Find where the given text appears and provide that cell's center as [x, y] coordinate. 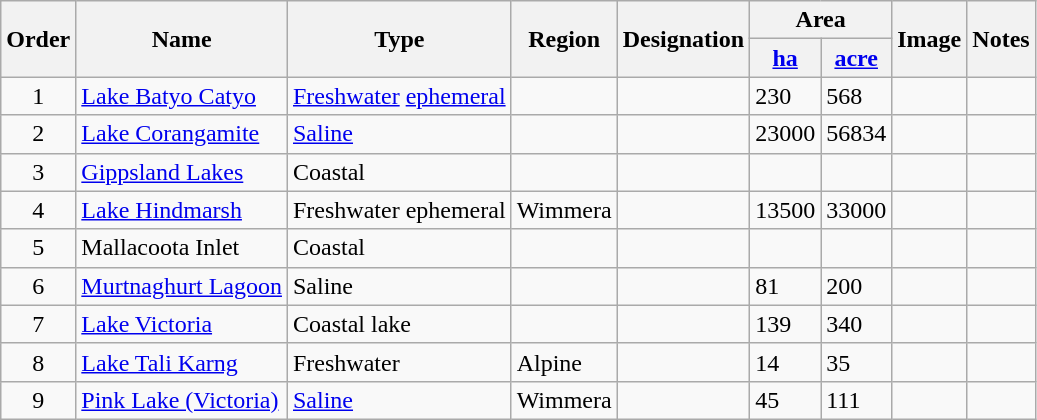
Lake Batyo Catyo [182, 96]
Murtnaghurt Lagoon [182, 286]
56834 [856, 134]
Lake Tali Karng [182, 362]
Order [38, 39]
81 [786, 286]
Lake Corangamite [182, 134]
111 [856, 400]
Region [564, 39]
8 [38, 362]
3 [38, 172]
Name [182, 39]
Mallacoota Inlet [182, 248]
2 [38, 134]
Freshwater [399, 362]
Pink Lake (Victoria) [182, 400]
7 [38, 324]
ha [786, 58]
Lake Hindmarsh [182, 210]
Area [821, 20]
33000 [856, 210]
23000 [786, 134]
Alpine [564, 362]
35 [856, 362]
Lake Victoria [182, 324]
Image [930, 39]
200 [856, 286]
6 [38, 286]
568 [856, 96]
1 [38, 96]
Designation [683, 39]
5 [38, 248]
acre [856, 58]
13500 [786, 210]
Notes [1001, 39]
9 [38, 400]
139 [786, 324]
230 [786, 96]
Gippsland Lakes [182, 172]
Type [399, 39]
4 [38, 210]
45 [786, 400]
14 [786, 362]
Coastal lake [399, 324]
340 [856, 324]
